Determine the [x, y] coordinate at the center of the cell enclosing the given text.  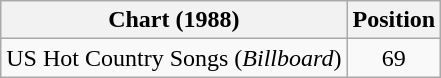
Chart (1988) [174, 20]
US Hot Country Songs (Billboard) [174, 58]
Position [394, 20]
69 [394, 58]
